Locate the cell with the specified text and output its [X, Y] center coordinate. 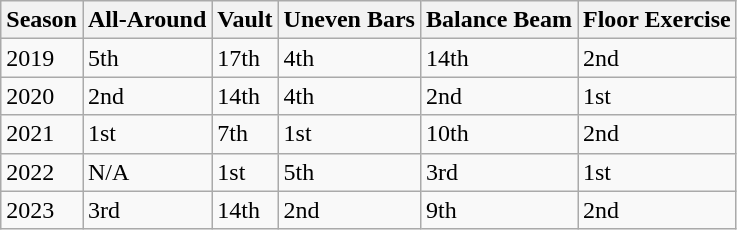
Vault [245, 20]
Uneven Bars [349, 20]
2023 [42, 210]
Season [42, 20]
7th [245, 134]
All-Around [146, 20]
2022 [42, 172]
9th [498, 210]
17th [245, 58]
2020 [42, 96]
Balance Beam [498, 20]
2019 [42, 58]
Floor Exercise [658, 20]
N/A [146, 172]
2021 [42, 134]
10th [498, 134]
